Provide the [x, y] coordinate of the cell's center where the given text is located.  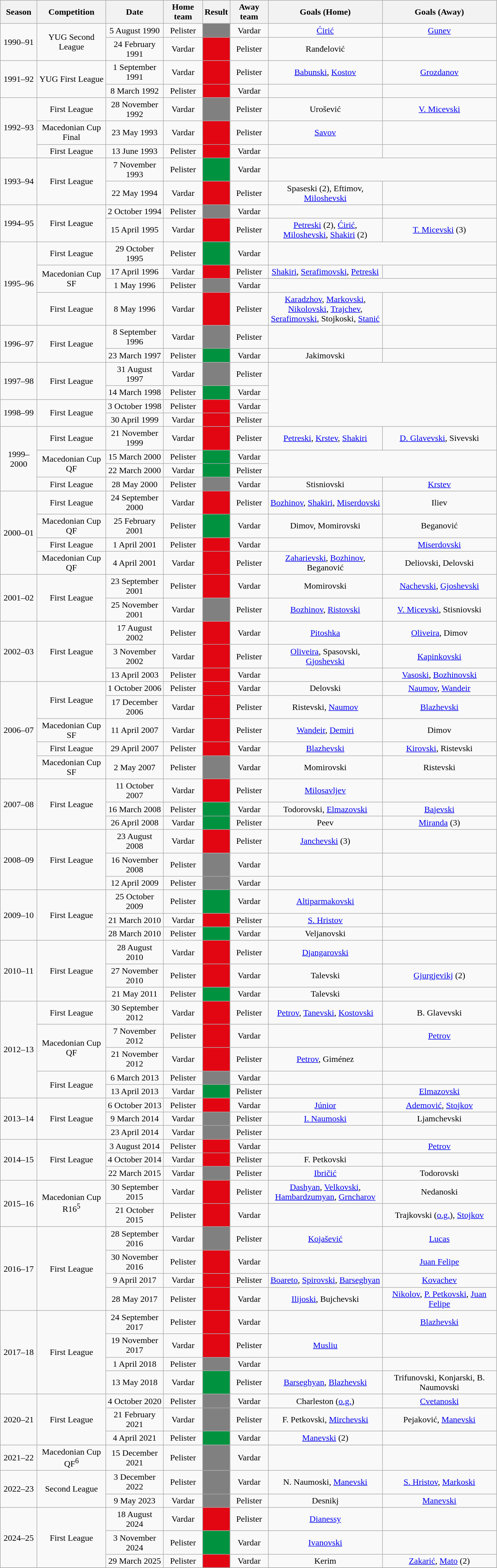
1998–99 [19, 413]
Deliovski, Delovski [439, 563]
Boareto, Spirovski, Barseghyan [325, 1280]
Competition [71, 12]
Pitoshka [325, 633]
17 April 1996 [135, 272]
V. Micevski, Stisniovski [439, 610]
15 April 1995 [135, 230]
Date [135, 12]
1995–96 [19, 283]
F. Petkovski [325, 1160]
9 April 2017 [135, 1280]
3 November 2024 [135, 1543]
2024–25 [19, 1538]
4 October 2020 [135, 1401]
22 May 1994 [135, 193]
25 October 2009 [135, 902]
2021–22 [19, 1458]
Kojašević [325, 1238]
6 March 2013 [135, 1078]
1990–91 [19, 42]
23 August 2008 [135, 841]
8 September 1996 [135, 337]
Lucas [439, 1238]
Elmazovski [439, 1091]
1994–95 [19, 223]
26 April 2008 [135, 823]
2 May 2007 [135, 767]
Ibričić [325, 1173]
13 April 2013 [135, 1091]
Second League [71, 1489]
Savov [325, 133]
29 March 2025 [135, 1561]
Pejaković, Manevski [439, 1419]
Zaharievski, Bozhinov, Beganović [325, 563]
15 December 2021 [135, 1458]
Júnior [325, 1105]
Juan Felipe [439, 1262]
Macedonian Cup Final [71, 133]
21 March 2010 [135, 920]
9 May 2023 [135, 1501]
Nikolov, P. Petkovski, Juan Felipe [439, 1299]
1 May 1996 [135, 286]
3 November 2002 [135, 656]
Delovski [325, 688]
Away team [249, 12]
Oliveira, Dimov [439, 633]
19 November 2017 [135, 1345]
9 March 2014 [135, 1119]
Veljanovski [325, 934]
28 November 1992 [135, 109]
Dimov [439, 730]
2022–23 [19, 1489]
Charleston (o.g.) [325, 1401]
2015–16 [19, 1204]
Bozhinov, Shakiri, Miserdovski [325, 502]
12 April 2009 [135, 883]
2007–08 [19, 804]
Musliu [325, 1345]
Trajkovski (o.g.), Stojkov [439, 1215]
2013–14 [19, 1119]
Peev [325, 823]
Wandeir, Demiri [325, 730]
1 April 2001 [135, 544]
Gunev [439, 30]
YUG Second League [71, 42]
Dianessy [325, 1519]
28 August 2010 [135, 952]
Naumov, Wandeir [439, 688]
Petreski, Krstev, Shakiri [325, 438]
28 March 2010 [135, 934]
7 November 2012 [135, 1036]
22 March 2000 [135, 470]
17 August 2002 [135, 633]
2020–21 [19, 1419]
Nachevski, Gjoshevski [439, 586]
1 April 2018 [135, 1364]
S. Hristov [325, 920]
Babunski, Kostov [325, 72]
1 September 1991 [135, 72]
Kirovski, Ristevski [439, 749]
Ivanovski [325, 1543]
Macedonian Cup QF6 [71, 1458]
16 November 2008 [135, 865]
Manevski (2) [325, 1438]
18 August 2024 [135, 1519]
28 September 2016 [135, 1238]
Gjurgjevikj (2) [439, 976]
1997–98 [19, 381]
2010–11 [19, 971]
Desnikj [325, 1501]
Ristevski, Naumov [325, 707]
30 November 2016 [135, 1262]
23 April 2014 [135, 1132]
6 October 2013 [135, 1105]
D. Glavevski, Sivevski [439, 438]
11 April 2007 [135, 730]
1999–2000 [19, 458]
Cvetanoski [439, 1401]
YUG First League [71, 79]
25 February 2001 [135, 526]
8 May 1996 [135, 309]
Barseghyan, Blazhevski [325, 1383]
Krstev [439, 484]
11 October 2007 [135, 791]
29 April 2007 [135, 749]
1991–92 [19, 79]
F. Petkovski, Mirchevski [325, 1419]
31 August 1997 [135, 374]
13 April 2003 [135, 675]
30 September 2015 [135, 1192]
4 October 2014 [135, 1160]
Beganović [439, 526]
I. Naumoski [325, 1119]
21 October 2015 [135, 1215]
27 November 2010 [135, 976]
4 April 2021 [135, 1438]
Jakimovski [325, 355]
Season [19, 12]
2012–13 [19, 1050]
5 August 1990 [135, 30]
Ilijoski, Bujchevski [325, 1299]
22 March 2015 [135, 1173]
2017–18 [19, 1352]
25 November 2001 [135, 610]
Dashyan, Velkovski, Hambardzumyan, Grncharov [325, 1192]
Result [216, 12]
23 September 2001 [135, 586]
Milosavljev [325, 791]
2002–03 [19, 651]
Ristevski [439, 767]
23 March 1997 [135, 355]
3 October 1998 [135, 406]
2001–02 [19, 598]
N. Naumoski, Manevski [325, 1482]
7 November 1993 [135, 169]
Nedanoski [439, 1192]
Ljamchevski [439, 1119]
2016–17 [19, 1268]
Ćirić [325, 30]
Ranđelović [325, 49]
Bozhinov, Ristovski [325, 610]
16 March 2008 [135, 809]
1996–97 [19, 344]
Macedonian Cup R165 [71, 1204]
13 June 1993 [135, 151]
Bajevski [439, 809]
2000–01 [19, 532]
Petreski (2), Ćirić, Miloshevski, Shakiri (2) [325, 230]
1 October 2006 [135, 688]
Oliveira, Spasovski, Gjoshevski [325, 656]
Miserdovski [439, 544]
23 May 1993 [135, 133]
Karadzhov, Markovski, Nikolovski, Trajchev, Serafimovski, Stojkoski, Stanić [325, 309]
Miranda (3) [439, 823]
Todorovski, Elmazovski [325, 809]
2006–07 [19, 730]
Manevski [439, 1501]
Ademović, Stojkov [439, 1105]
Kovachev [439, 1280]
28 May 2000 [135, 484]
Todorovski [439, 1173]
2009–10 [19, 915]
Iliev [439, 502]
S. Hristov, Markoski [439, 1482]
4 April 2001 [135, 563]
Djangarovski [325, 952]
Grozdanov [439, 72]
3 December 2022 [135, 1482]
Kerim [325, 1561]
13 May 2018 [135, 1383]
30 April 1999 [135, 420]
3 August 2014 [135, 1146]
2008–09 [19, 860]
21 November 1999 [135, 438]
28 May 2017 [135, 1299]
Vasoski, Bozhinovski [439, 675]
Janchevski (3) [325, 841]
2 October 1994 [135, 211]
T. Micevski (3) [439, 230]
B. Glavevski [439, 1012]
Urošević [325, 109]
17 December 2006 [135, 707]
Kapinkovski [439, 656]
1992–93 [19, 128]
Dimov, Momirovski [325, 526]
24 September 2000 [135, 502]
24 September 2017 [135, 1322]
8 March 1992 [135, 91]
1993–94 [19, 181]
Petrov, Giménez [325, 1059]
Goals (Home) [325, 12]
24 February 1991 [135, 49]
29 October 1995 [135, 253]
21 February 2021 [135, 1419]
Home team [183, 12]
Spaseski (2), Eftimov, Miloshevski [325, 193]
21 May 2011 [135, 994]
21 November 2012 [135, 1059]
Stisniovski [325, 484]
Petrov, Tanevski, Kostovski [325, 1012]
15 March 2000 [135, 457]
Zakarić, Mato (2) [439, 1561]
Trifunovski, Konjarski, B. Naumovski [439, 1383]
Goals (Away) [439, 12]
2014–15 [19, 1160]
Shakiri, Serafimovski, Petreski [325, 272]
14 March 1998 [135, 392]
V. Micevski [439, 109]
30 September 2012 [135, 1012]
Altiparmakovski [325, 902]
